Detect which cell encompasses the target text, then output its (X, Y) center coordinate. 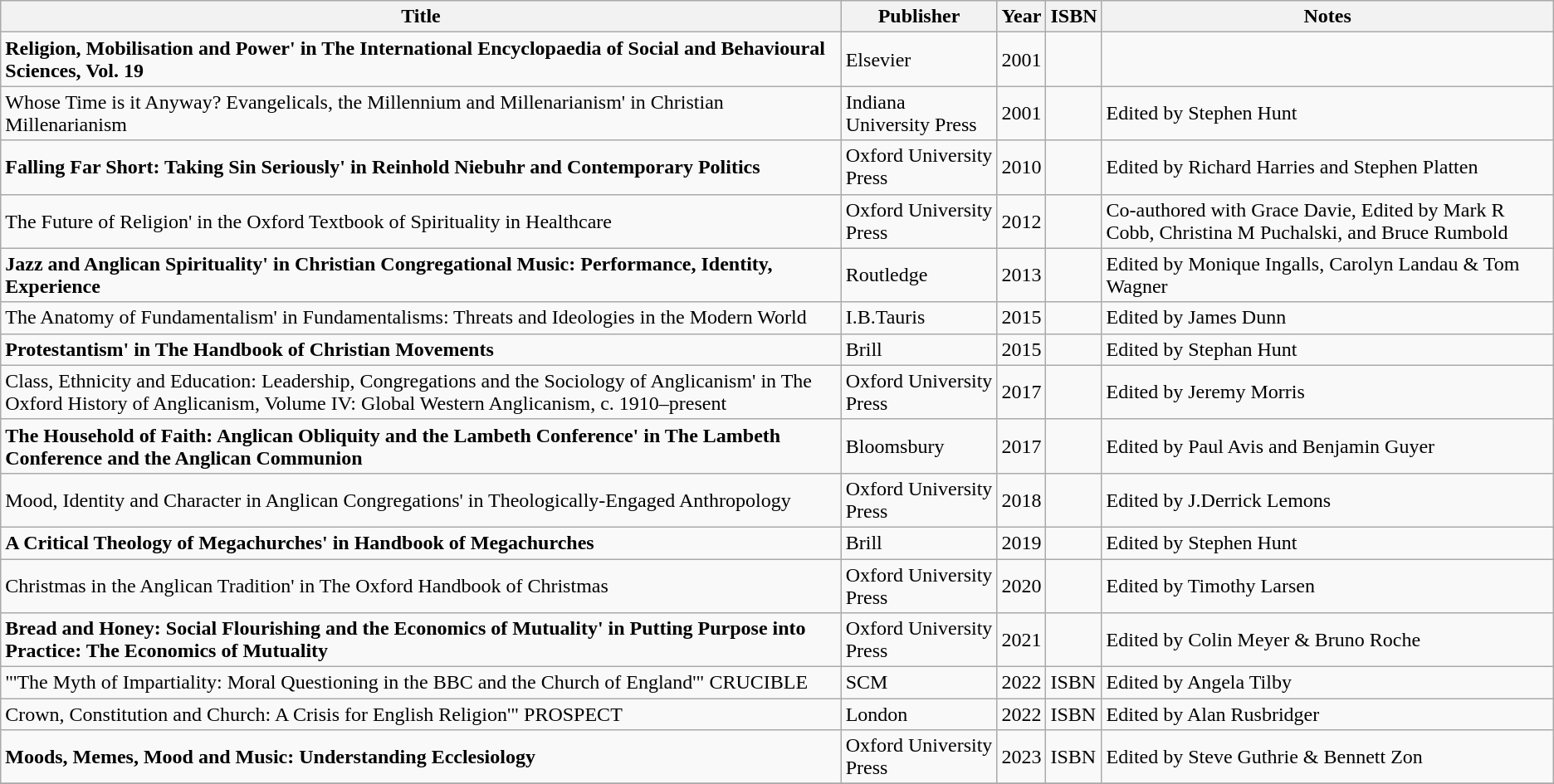
Edited by Stephan Hunt (1327, 349)
Bloomsbury (919, 446)
Year (1021, 17)
Whose Time is it Anyway? Evangelicals, the Millennium and Millenarianism' in Christian Millenarianism (421, 113)
Falling Far Short: Taking Sin Seriously' in Reinhold Niebuhr and Contemporary Politics (421, 168)
Edited by Timothy Larsen (1327, 586)
Title (421, 17)
Notes (1327, 17)
SCM (919, 683)
The Anatomy of Fundamentalism' in Fundamentalisms: Threats and Ideologies in the Modern World (421, 318)
Moods, Memes, Mood and Music: Understanding Ecclesiology (421, 757)
A Critical Theology of Megachurches' in Handbook of Megachurches (421, 543)
The Household of Faith: Anglican Obliquity and the Lambeth Conference' in The Lambeth Conference and the Anglican Communion (421, 446)
Publisher (919, 17)
Edited by Steve Guthrie & Bennett Zon (1327, 757)
Indiana University Press (919, 113)
Edited by Alan Rusbridger (1327, 714)
Edited by Paul Avis and Benjamin Guyer (1327, 446)
Crown, Constitution and Church: A Crisis for English Religion'" PROSPECT (421, 714)
2012 (1021, 221)
2018 (1021, 499)
Edited by Richard Harries and Stephen Platten (1327, 168)
Mood, Identity and Character in Anglican Congregations' in Theologically-Engaged Anthropology (421, 499)
2020 (1021, 586)
I.B.Tauris (919, 318)
2023 (1021, 757)
Religion, Mobilisation and Power' in The International Encyclopaedia of Social and Behavioural Sciences, Vol. 19 (421, 60)
Routledge (919, 275)
Edited by J.Derrick Lemons (1327, 499)
Jazz and Anglican Spirituality' in Christian Congregational Music: Performance, Identity, Experience (421, 275)
Bread and Honey: Social Flourishing and the Economics of Mutuality' in Putting Purpose into Practice: The Economics of Mutuality (421, 640)
Edited by Angela Tilby (1327, 683)
2013 (1021, 275)
2010 (1021, 168)
Elsevier (919, 60)
Edited by James Dunn (1327, 318)
London (919, 714)
Protestantism' in The Handbook of Christian Movements (421, 349)
Edited by Colin Meyer & Bruno Roche (1327, 640)
Edited by Monique Ingalls, Carolyn Landau & Tom Wagner (1327, 275)
"'The Myth of Impartiality: Moral Questioning in the BBC and the Church of England'" CRUCIBLE (421, 683)
Co-authored with Grace Davie, Edited by Mark R Cobb, Christina M Puchalski, and Bruce Rumbold (1327, 221)
2021 (1021, 640)
The Future of Religion' in the Oxford Textbook of Spirituality in Healthcare (421, 221)
Edited by Jeremy Morris (1327, 392)
Christmas in the Anglican Tradition' in The Oxford Handbook of Christmas (421, 586)
2019 (1021, 543)
